Pinpoint the cell where the given text exists, returning its (x, y) midpoint coordinate. 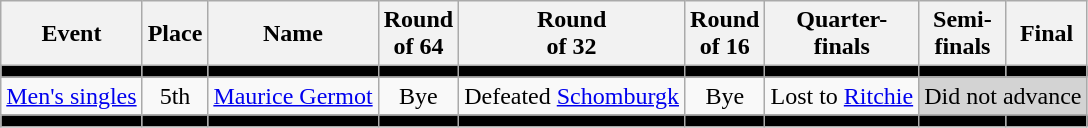
Round of 32 (572, 34)
Place (175, 34)
Lost to Ritchie (842, 96)
Defeated Schomburgk (572, 96)
Maurice Germot (293, 96)
Quarter-finals (842, 34)
Did not advance (1003, 96)
5th (175, 96)
Final (1046, 34)
Semi-finals (962, 34)
Event (72, 34)
Round of 64 (418, 34)
Name (293, 34)
Men's singles (72, 96)
Round of 16 (725, 34)
